Return the [x, y] coordinate for the center point of the cell that contains the specified text.  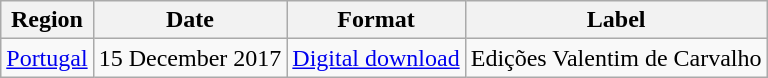
Digital download [376, 58]
Label [616, 20]
Format [376, 20]
Date [190, 20]
Edições Valentim de Carvalho [616, 58]
Region [47, 20]
15 December 2017 [190, 58]
Portugal [47, 58]
